Capture the cell that displays the provided text and extract its (X, Y) central coordinate. 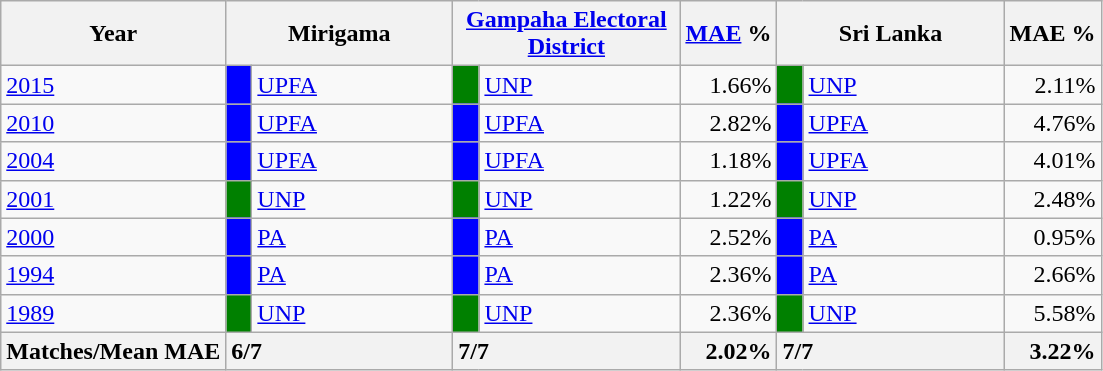
Gampaha Electoral District (566, 34)
4.76% (1052, 123)
Sri Lanka (890, 34)
2.02% (728, 351)
Mirigama (340, 34)
1.18% (728, 161)
5.58% (1052, 313)
1.22% (728, 199)
2004 (114, 161)
0.95% (1052, 237)
4.01% (1052, 161)
2010 (114, 123)
3.22% (1052, 351)
Matches/Mean MAE (114, 351)
2000 (114, 237)
2.11% (1052, 85)
2.52% (728, 237)
2015 (114, 85)
6/7 (340, 351)
2.82% (728, 123)
1994 (114, 275)
2.48% (1052, 199)
Year (114, 34)
1989 (114, 313)
2001 (114, 199)
1.66% (728, 85)
2.66% (1052, 275)
